Return (x, y) of the center of cell containing provided text 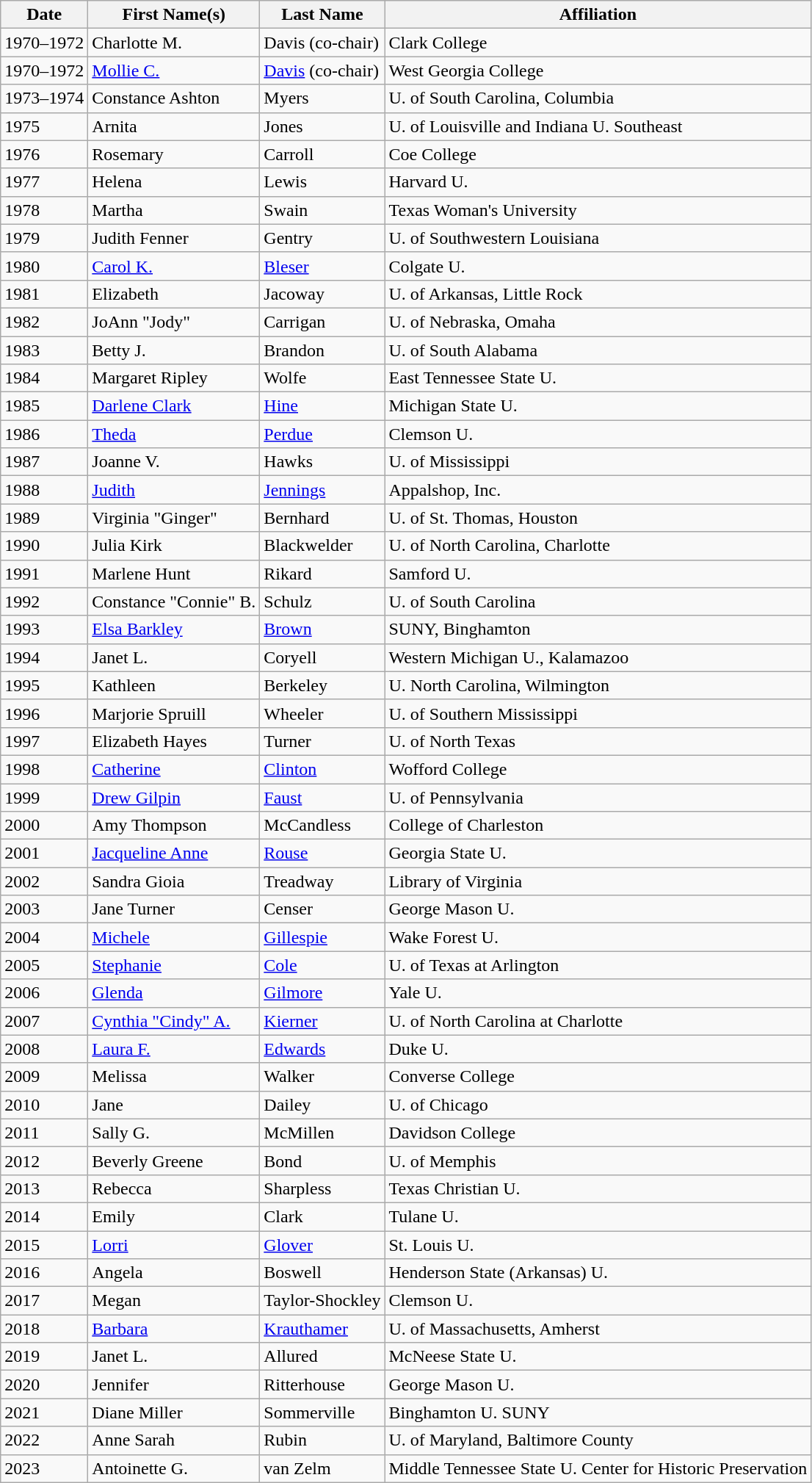
Angela (174, 1273)
1976 (44, 154)
2023 (44, 1468)
2018 (44, 1329)
West Georgia College (598, 71)
2014 (44, 1216)
2009 (44, 1077)
1983 (44, 350)
Rosemary (174, 154)
Julia Kirk (174, 546)
St. Louis U. (598, 1245)
U. of Southern Mississippi (598, 713)
Dailey (322, 1105)
1990 (44, 546)
McNeese State U. (598, 1357)
Colgate U. (598, 266)
Samford U. (598, 574)
1979 (44, 238)
1978 (44, 210)
Brandon (322, 350)
1986 (44, 434)
Wheeler (322, 713)
Mollie C. (174, 71)
U. of Nebraska, Omaha (598, 322)
Catherine (174, 769)
Charlotte M. (174, 43)
Converse College (598, 1077)
Amy Thompson (174, 826)
Rikard (322, 574)
Ritterhouse (322, 1385)
Clark College (598, 43)
Blackwelder (322, 546)
Sally G. (174, 1133)
2001 (44, 854)
1997 (44, 741)
Perdue (322, 434)
Jacoway (322, 294)
1996 (44, 713)
U. North Carolina, Wilmington (598, 685)
Gentry (322, 238)
Clark (322, 1216)
2006 (44, 993)
Duke U. (598, 1049)
Walker (322, 1077)
2022 (44, 1440)
U. of Pennsylvania (598, 797)
Hine (322, 406)
Judith (174, 490)
U. of Arkansas, Little Rock (598, 294)
Binghamton U. SUNY (598, 1412)
U. of Memphis (598, 1161)
JoAnn "Jody" (174, 322)
Allured (322, 1357)
U. of South Carolina, Columbia (598, 98)
Rouse (322, 854)
Lorri (174, 1245)
Wolfe (322, 378)
Arnita (174, 126)
Judith Fenner (174, 238)
U. of North Texas (598, 741)
Swain (322, 210)
Schulz (322, 602)
Kathleen (174, 685)
van Zelm (322, 1468)
Bernhard (322, 518)
Edwards (322, 1049)
Sharpless (322, 1188)
Anne Sarah (174, 1440)
1975 (44, 126)
1980 (44, 266)
Margaret Ripley (174, 378)
Diane Miller (174, 1412)
2013 (44, 1188)
Laura F. (174, 1049)
Elizabeth Hayes (174, 741)
2010 (44, 1105)
SUNY, Binghamton (598, 629)
Treadway (322, 881)
U. of Southwestern Louisiana (598, 238)
Antoinette G. (174, 1468)
2017 (44, 1301)
Jennifer (174, 1385)
Carrigan (322, 322)
Jones (322, 126)
U. of North Carolina, Charlotte (598, 546)
2021 (44, 1412)
Betty J. (174, 350)
Coe College (598, 154)
Darlene Clark (174, 406)
1994 (44, 657)
U. of South Alabama (598, 350)
Davidson College (598, 1133)
Berkeley (322, 685)
Gillespie (322, 937)
2007 (44, 1021)
U. of Maryland, Baltimore County (598, 1440)
2004 (44, 937)
Censer (322, 909)
Rubin (322, 1440)
2003 (44, 909)
Carol K. (174, 266)
1989 (44, 518)
U. of North Carolina at Charlotte (598, 1021)
2019 (44, 1357)
Yale U. (598, 993)
Georgia State U. (598, 854)
Glenda (174, 993)
Marjorie Spruill (174, 713)
Sandra Gioia (174, 881)
Elsa Barkley (174, 629)
McCandless (322, 826)
Gilmore (322, 993)
Carroll (322, 154)
Kierner (322, 1021)
U. of Mississippi (598, 462)
Wake Forest U. (598, 937)
Drew Gilpin (174, 797)
Henderson State (Arkansas) U. (598, 1273)
Jane Turner (174, 909)
Date (44, 15)
1984 (44, 378)
Cole (322, 965)
Elizabeth (174, 294)
Joanne V. (174, 462)
Glover (322, 1245)
Stephanie (174, 965)
1985 (44, 406)
1998 (44, 769)
1991 (44, 574)
Myers (322, 98)
Middle Tennessee State U. Center for Historic Preservation (598, 1468)
U. of Massachusetts, Amherst (598, 1329)
Clinton (322, 769)
Texas Woman's University (598, 210)
1973–1974 (44, 98)
Boswell (322, 1273)
2002 (44, 881)
Faust (322, 797)
Sommerville (322, 1412)
Martha (174, 210)
Michigan State U. (598, 406)
U. of South Carolina (598, 602)
2011 (44, 1133)
Bond (322, 1161)
Taylor-Shockley (322, 1301)
Melissa (174, 1077)
2012 (44, 1161)
2000 (44, 826)
Emily (174, 1216)
Texas Christian U. (598, 1188)
1992 (44, 602)
1981 (44, 294)
College of Charleston (598, 826)
Krauthamer (322, 1329)
U. of Louisville and Indiana U. Southeast (598, 126)
Jane (174, 1105)
2020 (44, 1385)
1988 (44, 490)
Jennings (322, 490)
1977 (44, 182)
Affiliation (598, 15)
2008 (44, 1049)
Barbara (174, 1329)
2016 (44, 1273)
2005 (44, 965)
Wofford College (598, 769)
Western Michigan U., Kalamazoo (598, 657)
East Tennessee State U. (598, 378)
Last Name (322, 15)
Library of Virginia (598, 881)
Harvard U. (598, 182)
Bleser (322, 266)
1993 (44, 629)
1987 (44, 462)
Appalshop, Inc. (598, 490)
Beverly Greene (174, 1161)
Constance "Connie" B. (174, 602)
U. of Chicago (598, 1105)
Helena (174, 182)
U. of St. Thomas, Houston (598, 518)
Turner (322, 741)
Marlene Hunt (174, 574)
Jacqueline Anne (174, 854)
1995 (44, 685)
Virginia "Ginger" (174, 518)
1982 (44, 322)
U. of Texas at Arlington (598, 965)
Rebecca (174, 1188)
Megan (174, 1301)
McMillen (322, 1133)
Coryell (322, 657)
2015 (44, 1245)
Theda (174, 434)
Tulane U. (598, 1216)
Hawks (322, 462)
Constance Ashton (174, 98)
Michele (174, 937)
First Name(s) (174, 15)
1999 (44, 797)
Brown (322, 629)
Lewis (322, 182)
Cynthia "Cindy" A. (174, 1021)
